Search for the cell housing the specified text and yield its (x, y) center coordinate. 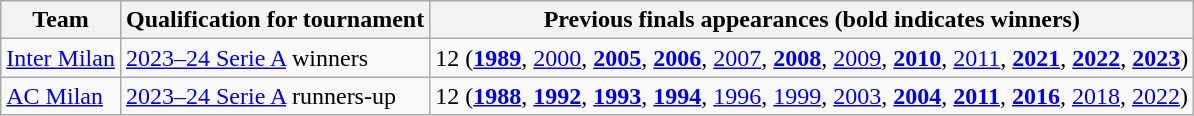
AC Milan (61, 96)
2023–24 Serie A runners-up (274, 96)
Previous finals appearances (bold indicates winners) (812, 20)
2023–24 Serie A winners (274, 58)
Qualification for tournament (274, 20)
Inter Milan (61, 58)
Team (61, 20)
12 (1988, 1992, 1993, 1994, 1996, 1999, 2003, 2004, 2011, 2016, 2018, 2022) (812, 96)
12 (1989, 2000, 2005, 2006, 2007, 2008, 2009, 2010, 2011, 2021, 2022, 2023) (812, 58)
